Return the [x, y] coordinate for the center point of the cell that contains the specified text.  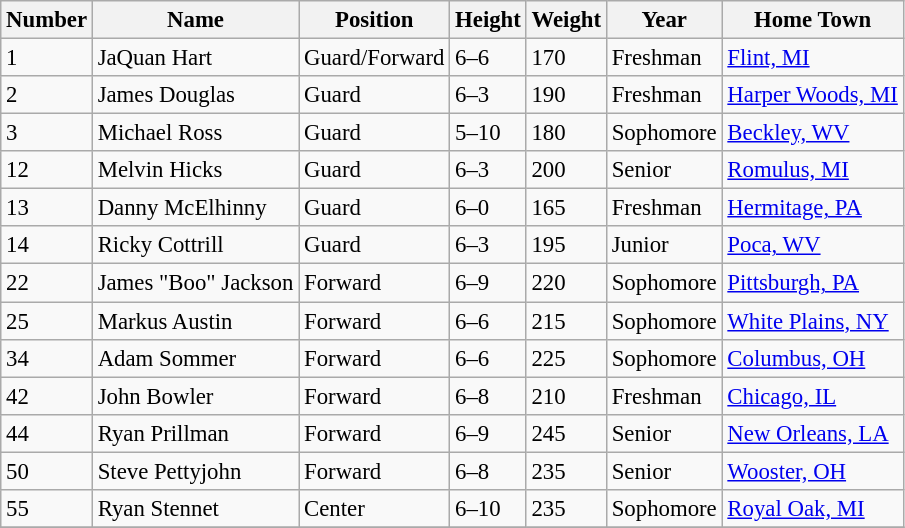
Columbus, OH [812, 358]
165 [566, 208]
Ryan Prillman [195, 433]
25 [47, 321]
3 [47, 133]
13 [47, 208]
James "Boo" Jackson [195, 283]
Melvin Hicks [195, 170]
Chicago, IL [812, 396]
Michael Ross [195, 133]
Hermitage, PA [812, 208]
245 [566, 433]
195 [566, 245]
50 [47, 471]
2 [47, 95]
Guard/Forward [374, 58]
Markus Austin [195, 321]
Beckley, WV [812, 133]
1 [47, 58]
Romulus, MI [812, 170]
Ryan Stennet [195, 509]
Ricky Cottrill [195, 245]
190 [566, 95]
44 [47, 433]
Harper Woods, MI [812, 95]
Center [374, 509]
New Orleans, LA [812, 433]
225 [566, 358]
Position [374, 20]
Adam Sommer [195, 358]
12 [47, 170]
JaQuan Hart [195, 58]
6–10 [488, 509]
Name [195, 20]
220 [566, 283]
Year [664, 20]
Pittsburgh, PA [812, 283]
Wooster, OH [812, 471]
14 [47, 245]
22 [47, 283]
White Plains, NY [812, 321]
John Bowler [195, 396]
180 [566, 133]
James Douglas [195, 95]
Flint, MI [812, 58]
55 [47, 509]
34 [47, 358]
Steve Pettyjohn [195, 471]
210 [566, 396]
Poca, WV [812, 245]
215 [566, 321]
200 [566, 170]
Royal Oak, MI [812, 509]
Number [47, 20]
Height [488, 20]
Junior [664, 245]
Weight [566, 20]
Danny McElhinny [195, 208]
42 [47, 396]
5–10 [488, 133]
6–0 [488, 208]
Home Town [812, 20]
170 [566, 58]
